Find where the given text appears and provide that cell's center as (x, y) coordinate. 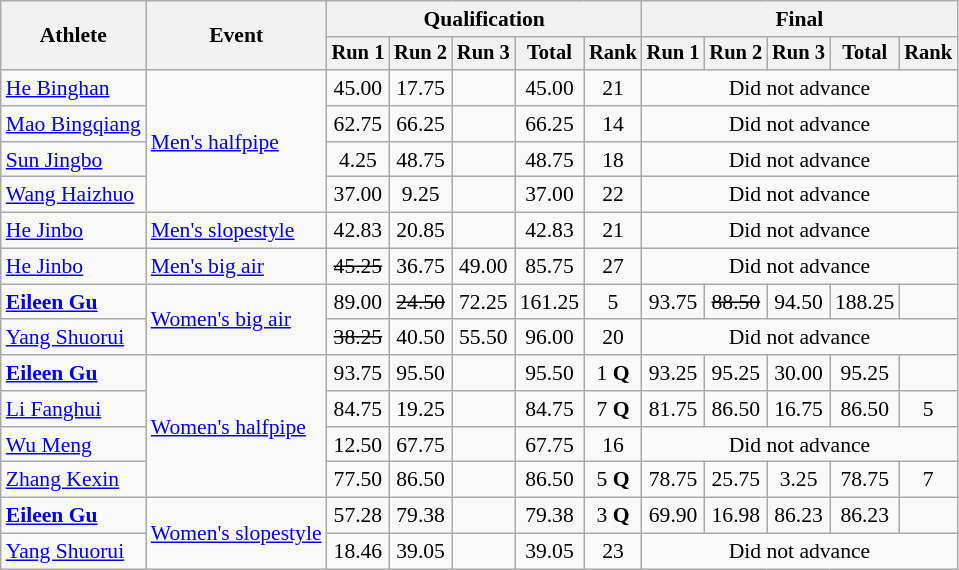
12.50 (358, 445)
72.25 (484, 302)
20.85 (420, 231)
Women's big air (236, 320)
20 (613, 338)
3 Q (613, 516)
7 Q (613, 409)
1 Q (613, 373)
23 (613, 552)
88.50 (736, 302)
Wang Haizhuo (74, 195)
19.25 (420, 409)
Zhang Kexin (74, 480)
62.75 (358, 124)
Men's halfpipe (236, 141)
36.75 (420, 267)
94.50 (798, 302)
Men's slopestyle (236, 231)
93.25 (674, 373)
25.75 (736, 480)
188.25 (864, 302)
Final (800, 19)
27 (613, 267)
22 (613, 195)
18 (613, 160)
69.90 (674, 516)
Women's slopestyle (236, 534)
3.25 (798, 480)
5 Q (613, 480)
7 (928, 480)
Wu Meng (74, 445)
40.50 (420, 338)
Athlete (74, 36)
Mao Bingqiang (74, 124)
Event (236, 36)
49.00 (484, 267)
He Binghan (74, 88)
Women's halfpipe (236, 426)
16.75 (798, 409)
96.00 (550, 338)
16.98 (736, 516)
161.25 (550, 302)
57.28 (358, 516)
55.50 (484, 338)
77.50 (358, 480)
38.25 (358, 338)
89.00 (358, 302)
14 (613, 124)
9.25 (420, 195)
81.75 (674, 409)
Men's big air (236, 267)
45.25 (358, 267)
4.25 (358, 160)
18.46 (358, 552)
16 (613, 445)
24.50 (420, 302)
Li Fanghui (74, 409)
85.75 (550, 267)
Sun Jingbo (74, 160)
30.00 (798, 373)
17.75 (420, 88)
Qualification (484, 19)
